Identify which cell holds the provided text, then report its (X, Y) central coordinate. 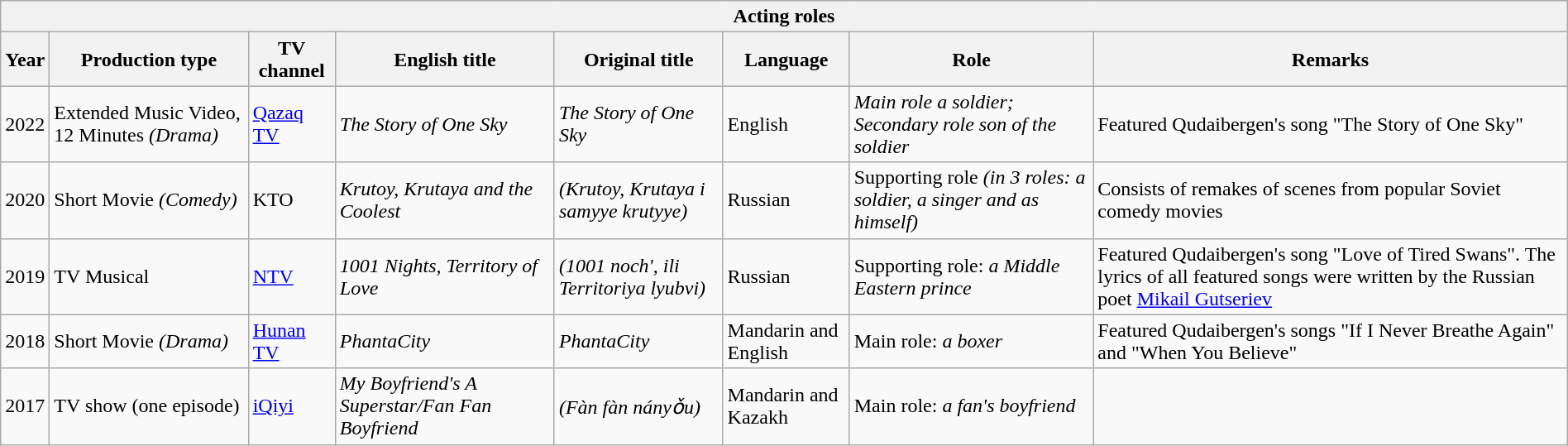
English (786, 124)
Year (25, 60)
2020 (25, 200)
Krutoy, Krutaya and the Coolest (445, 200)
Short Movie (Comedy) (149, 200)
Main role: a fan's boyfriend (971, 406)
TV channel (291, 60)
English title (445, 60)
Consists of remakes of scenes from popular Soviet comedy movies (1330, 200)
My Boyfriend's A Superstar/Fan Fan Boyfriend (445, 406)
2017 (25, 406)
KTO (291, 200)
Extended Music Video, 12 Minutes (Drama) (149, 124)
iQiyi (291, 406)
Short Movie (Drama) (149, 341)
Production type (149, 60)
Acting roles (784, 17)
TV Musical (149, 276)
Supporting role: a Middle Eastern prince (971, 276)
1001 Nights, Territory of Love (445, 276)
2018 (25, 341)
2019 (25, 276)
TV show (one episode) (149, 406)
Mandarin and English (786, 341)
Hunan TV (291, 341)
Featured Qudaibergen's songs "If I Never Breathe Again" and "When You Believe" (1330, 341)
Featured Qudaibergen's song "The Story of One Sky" (1330, 124)
NTV (291, 276)
(1001 noch', ili Territoriya lyubvi) (638, 276)
Main role a soldier; Secondary role son of the soldier (971, 124)
Role (971, 60)
(Krutoy, Krutaya i samyye krutyye) (638, 200)
Remarks (1330, 60)
Language (786, 60)
Featured Qudaibergen's song "Love of Tired Swans". The lyrics of all featured songs were written by the Russian poet Mikail Gutseriev (1330, 276)
Original title (638, 60)
Supporting role (in 3 roles: a soldier, a singer and as himself) (971, 200)
Main role: a boxer (971, 341)
Mandarin and Kazakh (786, 406)
(Fàn fàn nányǒu) (638, 406)
2022 (25, 124)
Qazaq TV (291, 124)
